Output the (X, Y) coordinate of the center of the cell containing the given text.  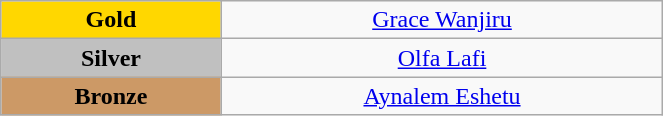
Olfa Lafi (442, 58)
Bronze (111, 96)
Grace Wanjiru (442, 20)
Gold (111, 20)
Silver (111, 58)
Aynalem Eshetu (442, 96)
